Provide the (x, y) coordinate of the cell's center where the given text is located.  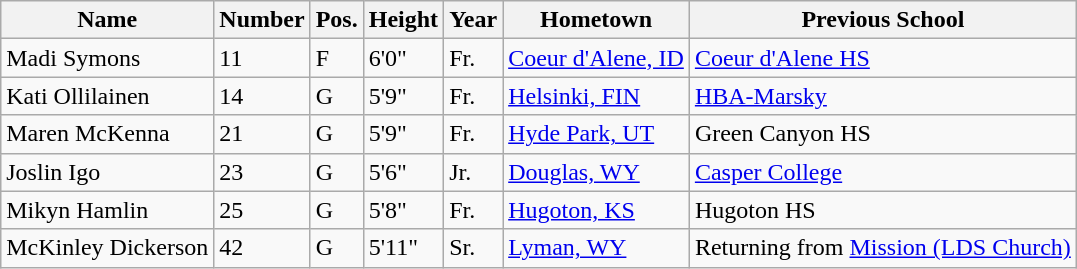
6'0" (403, 58)
McKinley Dickerson (108, 248)
Year (474, 20)
Previous School (882, 20)
Returning from Mission (LDS Church) (882, 248)
Madi Symons (108, 58)
F (336, 58)
5'6" (403, 172)
Jr. (474, 172)
Name (108, 20)
Green Canyon HS (882, 134)
Height (403, 20)
Coeur d'Alene HS (882, 58)
Number (262, 20)
Maren McKenna (108, 134)
Sr. (474, 248)
Joslin Igo (108, 172)
Hugoton HS (882, 210)
Hugoton, KS (596, 210)
Helsinki, FIN (596, 96)
Hyde Park, UT (596, 134)
Mikyn Hamlin (108, 210)
42 (262, 248)
5'11" (403, 248)
Pos. (336, 20)
Douglas, WY (596, 172)
HBA-Marsky (882, 96)
21 (262, 134)
25 (262, 210)
5'8" (403, 210)
Coeur d'Alene, ID (596, 58)
Hometown (596, 20)
Lyman, WY (596, 248)
Casper College (882, 172)
Kati Ollilainen (108, 96)
11 (262, 58)
23 (262, 172)
14 (262, 96)
